Return (X, Y) of the center of cell containing provided text 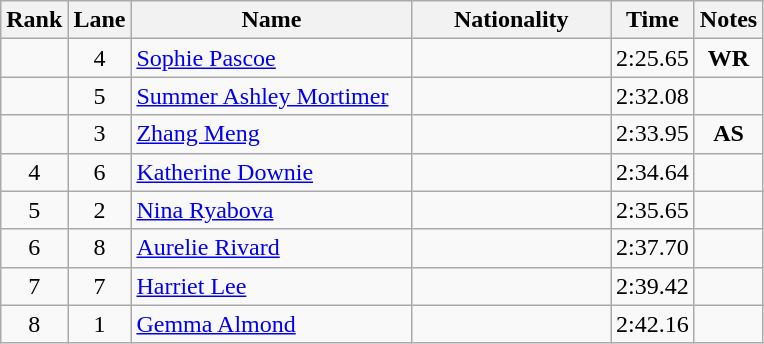
1 (100, 324)
Zhang Meng (272, 134)
2:34.64 (653, 172)
2:37.70 (653, 248)
AS (728, 134)
Summer Ashley Mortimer (272, 96)
WR (728, 58)
2:39.42 (653, 286)
Nina Ryabova (272, 210)
Aurelie Rivard (272, 248)
2:35.65 (653, 210)
Harriet Lee (272, 286)
Nationality (512, 20)
3 (100, 134)
Notes (728, 20)
Katherine Downie (272, 172)
Time (653, 20)
2:42.16 (653, 324)
Name (272, 20)
2:33.95 (653, 134)
2:32.08 (653, 96)
Sophie Pascoe (272, 58)
2 (100, 210)
Rank (34, 20)
2:25.65 (653, 58)
Lane (100, 20)
Gemma Almond (272, 324)
